Return (x, y) of the center of cell containing provided text 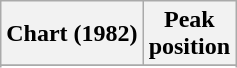
Peakposition (189, 34)
Chart (1982) (72, 34)
